From the cell containing the given text, extract its center point as (X, Y) coordinate. 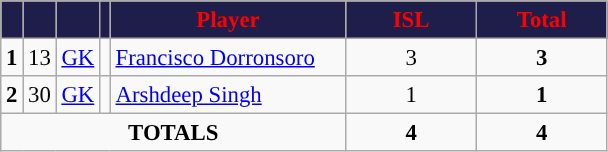
ISL (412, 20)
30 (40, 95)
Arshdeep Singh (228, 95)
Player (228, 20)
Francisco Dorronsoro (228, 58)
13 (40, 58)
Total (542, 20)
TOTALS (174, 133)
2 (12, 95)
